Determine the (X, Y) coordinate at the center of the cell enclosing the given text.  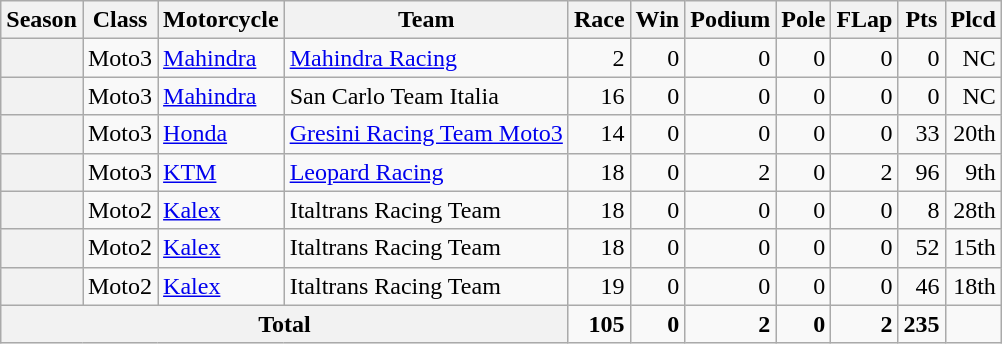
15th (973, 248)
28th (973, 210)
52 (922, 248)
Win (658, 20)
9th (973, 172)
Leopard Racing (426, 172)
Team (426, 20)
Mahindra Racing (426, 58)
16 (599, 96)
Podium (730, 20)
Total (285, 324)
105 (599, 324)
235 (922, 324)
Honda (222, 134)
96 (922, 172)
KTM (222, 172)
Motorcycle (222, 20)
Season (42, 20)
San Carlo Team Italia (426, 96)
Gresini Racing Team Moto3 (426, 134)
8 (922, 210)
20th (973, 134)
46 (922, 286)
14 (599, 134)
Pts (922, 20)
18th (973, 286)
FLap (864, 20)
Race (599, 20)
Plcd (973, 20)
Class (120, 20)
19 (599, 286)
33 (922, 134)
Pole (804, 20)
